Capture the cell that displays the provided text and extract its (x, y) central coordinate. 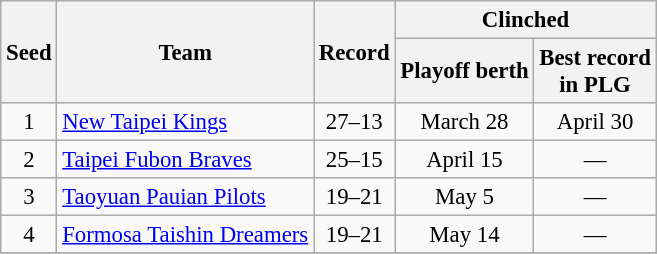
25–15 (354, 160)
April 30 (595, 122)
May 14 (464, 235)
Taipei Fubon Braves (186, 160)
Formosa Taishin Dreamers (186, 235)
4 (29, 235)
2 (29, 160)
Best recordin PLG (595, 72)
3 (29, 197)
April 15 (464, 160)
Seed (29, 52)
March 28 (464, 122)
Team (186, 52)
New Taipei Kings (186, 122)
1 (29, 122)
Playoff berth (464, 72)
Taoyuan Pauian Pilots (186, 197)
Clinched (526, 20)
Record (354, 52)
27–13 (354, 122)
May 5 (464, 197)
